Identify which cell holds the provided text, then report its [X, Y] central coordinate. 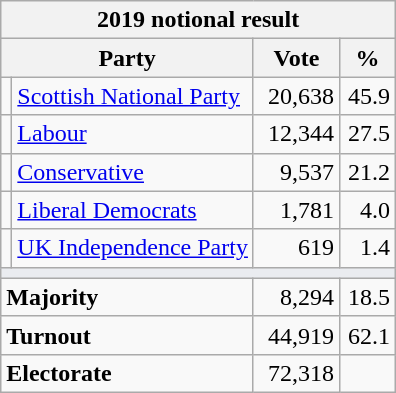
Labour [133, 134]
Electorate [128, 373]
44,919 [296, 335]
45.9 [368, 96]
Liberal Democrats [133, 210]
Turnout [128, 335]
Conservative [133, 172]
21.2 [368, 172]
Scottish National Party [133, 96]
20,638 [296, 96]
UK Independence Party [133, 248]
1,781 [296, 210]
Vote [296, 58]
18.5 [368, 297]
1.4 [368, 248]
Party [128, 58]
27.5 [368, 134]
12,344 [296, 134]
9,537 [296, 172]
8,294 [296, 297]
62.1 [368, 335]
4.0 [368, 210]
% [368, 58]
Majority [128, 297]
72,318 [296, 373]
619 [296, 248]
2019 notional result [198, 20]
